Scan for the cell matching the given text and deliver its (X, Y) coordinate at center. 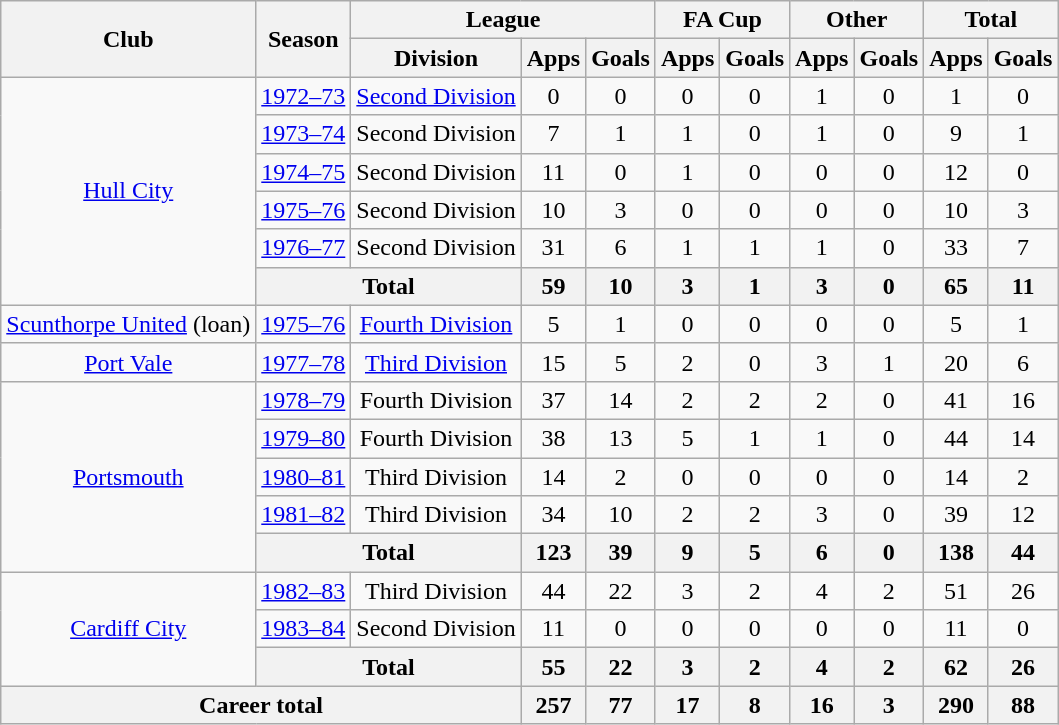
1982–83 (304, 591)
Portsmouth (128, 476)
Other (857, 20)
31 (553, 248)
77 (621, 705)
257 (553, 705)
55 (553, 667)
65 (956, 286)
8 (755, 705)
38 (553, 438)
1983–84 (304, 629)
123 (553, 553)
Hull City (128, 191)
1972–73 (304, 96)
1977–78 (304, 362)
88 (1023, 705)
1973–74 (304, 134)
Cardiff City (128, 629)
Season (304, 39)
34 (553, 515)
1978–79 (304, 400)
Port Vale (128, 362)
17 (687, 705)
League (504, 20)
1976–77 (304, 248)
13 (621, 438)
138 (956, 553)
51 (956, 591)
20 (956, 362)
Scunthorpe United (loan) (128, 324)
FA Cup (722, 20)
1979–80 (304, 438)
1980–81 (304, 477)
290 (956, 705)
1981–82 (304, 515)
37 (553, 400)
Career total (261, 705)
33 (956, 248)
15 (553, 362)
Club (128, 39)
Division (436, 58)
1974–75 (304, 172)
62 (956, 667)
41 (956, 400)
59 (553, 286)
